Identify which cell holds the provided text, then report its (x, y) central coordinate. 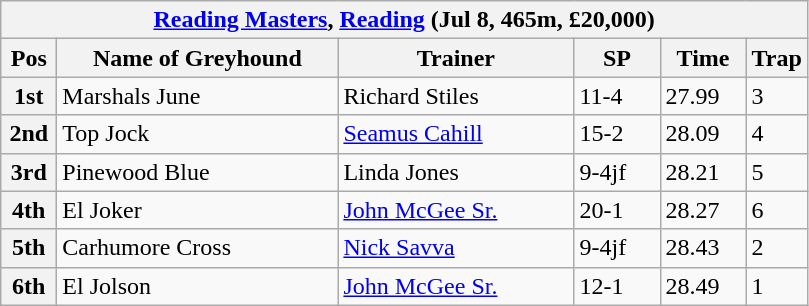
Reading Masters, Reading (Jul 8, 465m, £20,000) (404, 20)
Pinewood Blue (198, 172)
5 (776, 172)
Trap (776, 58)
Top Jock (198, 134)
Nick Savva (456, 248)
2 (776, 248)
1 (776, 286)
11-4 (617, 96)
12-1 (617, 286)
Pos (29, 58)
Seamus Cahill (456, 134)
6th (29, 286)
4 (776, 134)
28.21 (703, 172)
El Jolson (198, 286)
3rd (29, 172)
1st (29, 96)
28.43 (703, 248)
20-1 (617, 210)
SP (617, 58)
15-2 (617, 134)
Trainer (456, 58)
27.99 (703, 96)
28.09 (703, 134)
Richard Stiles (456, 96)
2nd (29, 134)
4th (29, 210)
Name of Greyhound (198, 58)
Linda Jones (456, 172)
3 (776, 96)
Marshals June (198, 96)
28.27 (703, 210)
28.49 (703, 286)
Carhumore Cross (198, 248)
6 (776, 210)
5th (29, 248)
El Joker (198, 210)
Time (703, 58)
